Determine the (X, Y) coordinate at the center of the cell enclosing the given text.  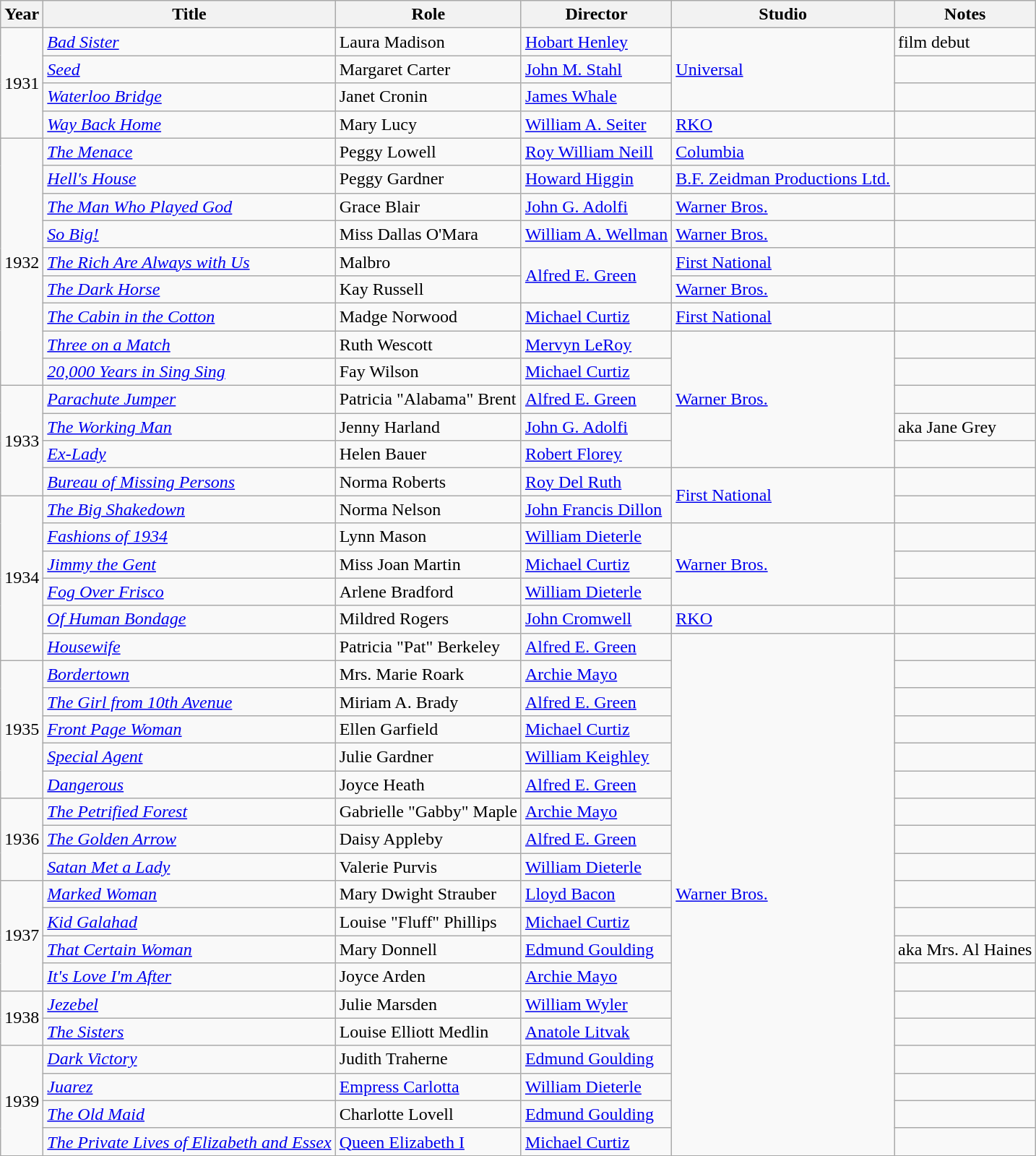
Director (596, 14)
Three on a Match (189, 345)
Ruth Wescott (428, 345)
Title (189, 14)
The Petrified Forest (189, 812)
Margaret Carter (428, 69)
Laura Madison (428, 42)
Mary Dwight Strauber (428, 894)
Mervyn LeRoy (596, 345)
Miriam A. Brady (428, 702)
Mrs. Marie Roark (428, 674)
Charlotte Lovell (428, 1114)
Mary Lucy (428, 124)
Fashions of 1934 (189, 537)
Role (428, 14)
Norma Roberts (428, 482)
The Sisters (189, 1032)
The Old Maid (189, 1114)
The Menace (189, 152)
Roy William Neill (596, 152)
Jimmy the Gent (189, 564)
So Big! (189, 234)
Dangerous (189, 784)
Louise "Fluff" Phillips (428, 922)
Gabrielle "Gabby" Maple (428, 812)
The Golden Arrow (189, 840)
Waterloo Bridge (189, 97)
Housewife (189, 647)
Fog Over Frisco (189, 592)
John Francis Dillon (596, 509)
Lloyd Bacon (596, 894)
1933 (22, 441)
Norma Nelson (428, 509)
Queen Elizabeth I (428, 1142)
Janet Cronin (428, 97)
That Certain Woman (189, 949)
Miss Dallas O'Mara (428, 234)
Hobart Henley (596, 42)
Patricia "Alabama" Brent (428, 400)
Front Page Woman (189, 729)
1935 (22, 729)
Arlene Bradford (428, 592)
Robert Florey (596, 454)
The Private Lives of Elizabeth and Essex (189, 1142)
1937 (22, 936)
film debut (965, 42)
Notes (965, 14)
Patricia "Pat" Berkeley (428, 647)
Madge Norwood (428, 316)
Julie Gardner (428, 756)
Louise Elliott Medlin (428, 1032)
20,000 Years in Sing Sing (189, 372)
Special Agent (189, 756)
John Cromwell (596, 619)
Joyce Arden (428, 977)
Bordertown (189, 674)
Joyce Heath (428, 784)
1931 (22, 83)
Mildred Rogers (428, 619)
Seed (189, 69)
aka Jane Grey (965, 427)
Way Back Home (189, 124)
Howard Higgin (596, 179)
The Rich Are Always with Us (189, 262)
Lynn Mason (428, 537)
Satan Met a Lady (189, 867)
Parachute Jumper (189, 400)
1932 (22, 262)
Miss Joan Martin (428, 564)
John M. Stahl (596, 69)
Valerie Purvis (428, 867)
Roy Del Ruth (596, 482)
Columbia (783, 152)
Universal (783, 69)
Helen Bauer (428, 454)
William A. Seiter (596, 124)
1938 (22, 1018)
Kid Galahad (189, 922)
The Big Shakedown (189, 509)
Bad Sister (189, 42)
It's Love I'm After (189, 977)
Of Human Bondage (189, 619)
Judith Traherne (428, 1059)
Empress Carlotta (428, 1087)
Dark Victory (189, 1059)
The Man Who Played God (189, 207)
aka Mrs. Al Haines (965, 949)
Anatole Litvak (596, 1032)
Mary Donnell (428, 949)
Jenny Harland (428, 427)
1936 (22, 840)
1939 (22, 1100)
Marked Woman (189, 894)
Kay Russell (428, 289)
The Girl from 10th Avenue (189, 702)
Juarez (189, 1087)
Malbro (428, 262)
The Working Man (189, 427)
Ex-Lady (189, 454)
The Dark Horse (189, 289)
Bureau of Missing Persons (189, 482)
Fay Wilson (428, 372)
Jezebel (189, 1004)
James Whale (596, 97)
The Cabin in the Cotton (189, 316)
Studio (783, 14)
William Wyler (596, 1004)
Hell's House (189, 179)
William A. Wellman (596, 234)
Ellen Garfield (428, 729)
Peggy Gardner (428, 179)
B.F. Zeidman Productions Ltd. (783, 179)
1934 (22, 578)
Year (22, 14)
Julie Marsden (428, 1004)
Peggy Lowell (428, 152)
William Keighley (596, 756)
Grace Blair (428, 207)
Daisy Appleby (428, 840)
